Return the (x, y) coordinate for the center point of the cell that contains the specified text.  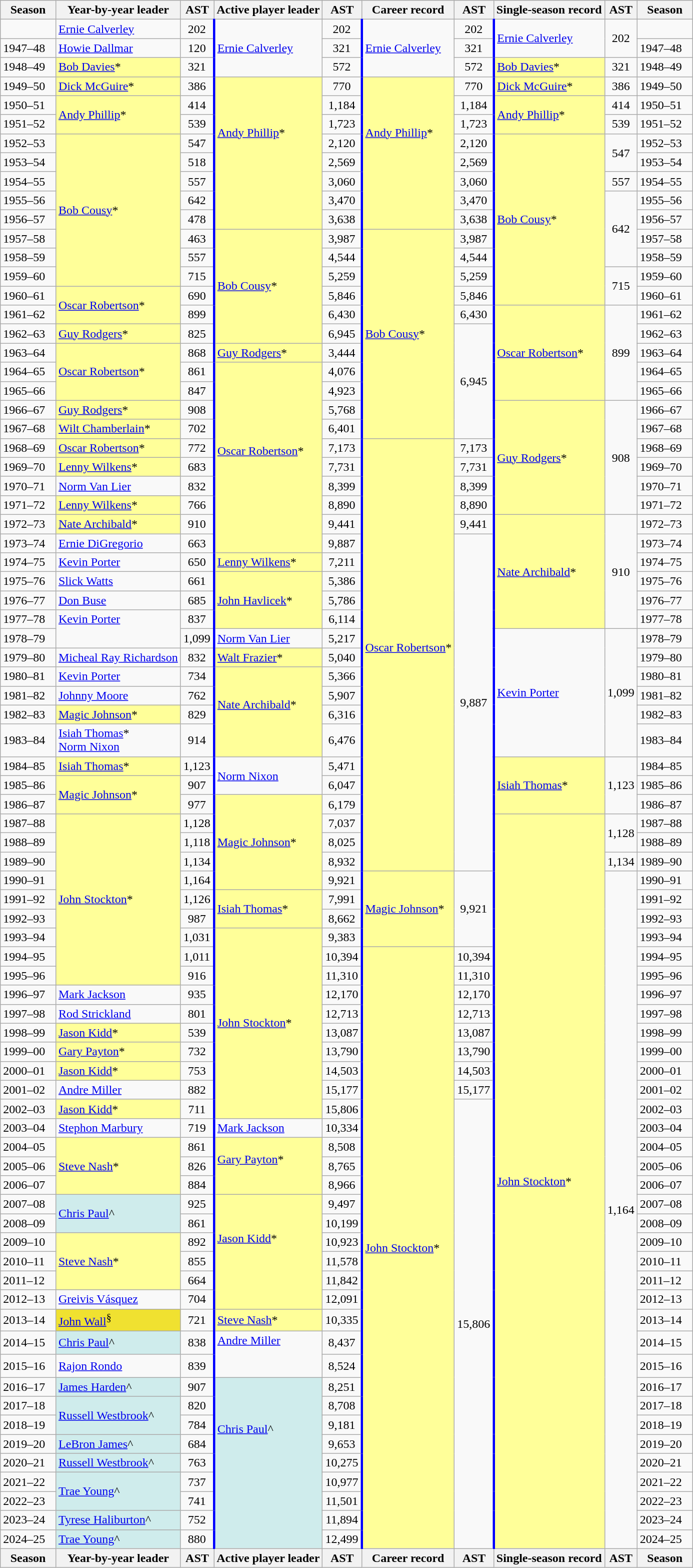
3,444 (342, 353)
6,114 (342, 619)
737 (197, 1482)
664 (197, 1280)
690 (197, 296)
829 (197, 714)
Micheal Ray Richardson (118, 657)
Stephon Marbury (118, 1128)
11,501 (342, 1501)
826 (197, 1166)
762 (197, 695)
711 (197, 1109)
10,334 (342, 1128)
8,708 (342, 1406)
650 (197, 562)
752 (197, 1520)
Johnny Moore (118, 695)
Isiah Thomas*Norm Nixon (118, 740)
5,040 (342, 657)
11,894 (342, 1520)
6,316 (342, 714)
1,011 (197, 957)
732 (197, 1052)
1,031 (197, 938)
7,037 (342, 823)
10,335 (342, 1320)
8,251 (342, 1387)
8,932 (342, 861)
925 (197, 1204)
8,966 (342, 1185)
7,211 (342, 562)
825 (197, 334)
Tyrese Haliburton^ (118, 1520)
977 (197, 804)
120 (197, 48)
11,578 (342, 1261)
704 (197, 1299)
Don Buse (118, 600)
8,508 (342, 1147)
4,923 (342, 391)
892 (197, 1242)
855 (197, 1261)
683 (197, 467)
5,907 (342, 695)
7,991 (342, 900)
8,025 (342, 842)
Rod Strickland (118, 1014)
868 (197, 353)
734 (197, 676)
James Harden^ (118, 1387)
Ernie DiGregorio (118, 543)
Norm Nixon (268, 775)
4,076 (342, 372)
Walt Frazier* (268, 657)
5,217 (342, 638)
8,524 (342, 1366)
8,662 (342, 919)
702 (197, 429)
8,437 (342, 1343)
9,653 (342, 1444)
763 (197, 1463)
9,383 (342, 938)
838 (197, 1343)
741 (197, 1501)
10,977 (342, 1482)
801 (197, 1014)
10,199 (342, 1223)
Greivis Vásquez (118, 1299)
784 (197, 1425)
935 (197, 995)
5,386 (342, 581)
9,181 (342, 1425)
5,768 (342, 410)
847 (197, 391)
1,118 (197, 842)
884 (197, 1185)
661 (197, 581)
11,842 (342, 1280)
6,401 (342, 429)
10,275 (342, 1463)
753 (197, 1071)
987 (197, 919)
820 (197, 1406)
880 (197, 1539)
Slick Watts (118, 581)
839 (197, 1366)
463 (197, 239)
766 (197, 505)
1,126 (197, 900)
6,179 (342, 804)
5,471 (342, 766)
12,499 (342, 1539)
Wilt Chamberlain* (118, 429)
518 (197, 162)
Howie Dallmar (118, 48)
6,476 (342, 740)
478 (197, 219)
663 (197, 543)
LeBron James^ (118, 1444)
721 (197, 1320)
6,047 (342, 785)
916 (197, 976)
837 (197, 619)
John Havlicek* (268, 600)
5,366 (342, 676)
685 (197, 600)
882 (197, 1090)
684 (197, 1444)
10,923 (342, 1242)
12,091 (342, 1299)
John Wall§ (118, 1320)
9,497 (342, 1204)
8,765 (342, 1166)
914 (197, 740)
719 (197, 1128)
Rajon Rondo (118, 1366)
772 (197, 448)
5,786 (342, 600)
